Search for the cell housing the specified text and yield its [x, y] center coordinate. 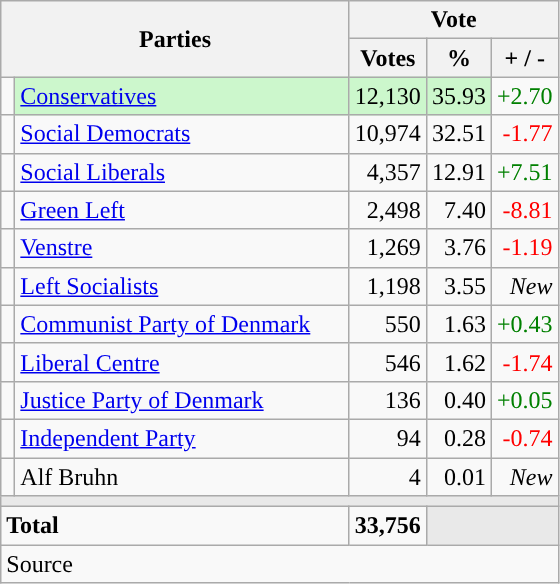
Total [176, 526]
-8.81 [524, 210]
0.28 [458, 438]
1,269 [388, 248]
1.62 [458, 362]
12.91 [458, 172]
12,130 [388, 96]
% [458, 58]
550 [388, 324]
Vote [454, 20]
3.55 [458, 286]
+7.51 [524, 172]
-0.74 [524, 438]
33,756 [388, 526]
35.93 [458, 96]
Parties [176, 39]
-1.77 [524, 134]
Source [280, 564]
+0.05 [524, 400]
10,974 [388, 134]
Alf Bruhn [182, 477]
+0.43 [524, 324]
Venstre [182, 248]
94 [388, 438]
-1.19 [524, 248]
Communist Party of Denmark [182, 324]
32.51 [458, 134]
1,198 [388, 286]
2,498 [388, 210]
Independent Party [182, 438]
4,357 [388, 172]
136 [388, 400]
-1.74 [524, 362]
Social Democrats [182, 134]
Votes [388, 58]
Liberal Centre [182, 362]
Conservatives [182, 96]
1.63 [458, 324]
+2.70 [524, 96]
Left Socialists [182, 286]
546 [388, 362]
4 [388, 477]
+ / - [524, 58]
Social Liberals [182, 172]
3.76 [458, 248]
0.40 [458, 400]
Justice Party of Denmark [182, 400]
7.40 [458, 210]
0.01 [458, 477]
Green Left [182, 210]
